From the cell containing the given text, extract its center point as [x, y] coordinate. 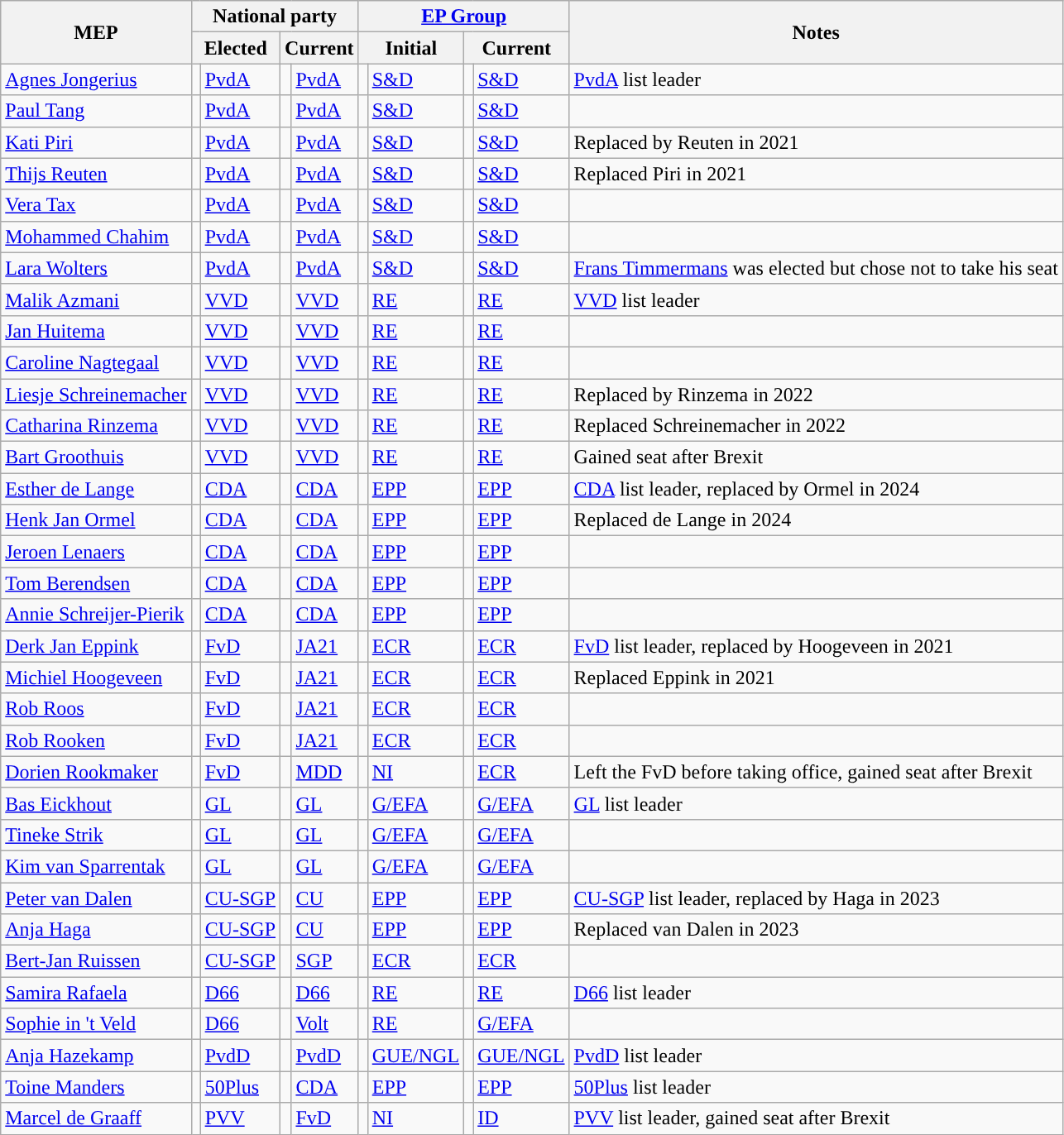
MDD [324, 772]
Samira Rafaela [96, 993]
Tom Berendsen [96, 583]
Initial [410, 48]
FvD list leader, replaced by Hoogeveen in 2021 [816, 646]
Toine Manders [96, 1087]
Jan Huitema [96, 331]
Elected [235, 48]
Agnes Jongerius [96, 79]
VVD list leader [816, 299]
Jeroen Lenaers [96, 552]
Replaced Eppink in 2021 [816, 678]
Marcel de Graaff [96, 1118]
Derk Jan Eppink [96, 646]
Replaced by Rinzema in 2022 [816, 395]
GL list leader [816, 803]
Malik Azmani [96, 299]
SGP [324, 961]
Replaced van Dalen in 2023 [816, 930]
Replaced de Lange in 2024 [816, 520]
Vera Tax [96, 205]
Replaced Schreinemacher in 2022 [816, 426]
Henk Jan Ormel [96, 520]
Esther de Lange [96, 489]
Bert-Jan Ruissen [96, 961]
Mohammed Chahim [96, 237]
CU-SGP list leader, replaced by Haga in 2023 [816, 898]
D66 list leader [816, 993]
Gained seat after Brexit [816, 457]
Liesje Schreinemacher [96, 395]
National party [275, 17]
Anja Haga [96, 930]
Rob Rooken [96, 740]
50Plus list leader [816, 1087]
Notes [816, 32]
Replaced Piri in 2021 [816, 174]
CDA list leader, replaced by Ormel in 2024 [816, 489]
PVV [240, 1118]
Catharina Rinzema [96, 426]
EP Group [463, 17]
Anja Hazekamp [96, 1056]
MEP [96, 32]
Replaced by Reuten in 2021 [816, 142]
Michiel Hoogeveen [96, 678]
Rob Roos [96, 709]
Thijs Reuten [96, 174]
Bart Groothuis [96, 457]
PVV list leader, gained seat after Brexit [816, 1118]
PvdD list leader [816, 1056]
Tineke Strik [96, 835]
Peter van Dalen [96, 898]
Left the FvD before taking office, gained seat after Brexit [816, 772]
Paul Tang [96, 111]
Bas Eickhout [96, 803]
Frans Timmermans was elected but chose not to take his seat [816, 268]
50Plus [240, 1087]
Sophie in 't Veld [96, 1024]
Kim van Sparrentak [96, 866]
Lara Wolters [96, 268]
Dorien Rookmaker [96, 772]
Kati Piri [96, 142]
PvdA list leader [816, 79]
ID [521, 1118]
Annie Schreijer-Pierik [96, 615]
Volt [324, 1024]
Caroline Nagtegaal [96, 362]
